Find where the given text appears and provide that cell's center as [X, Y] coordinate. 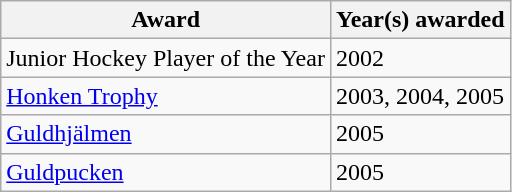
Guldpucken [166, 172]
2002 [420, 58]
Junior Hockey Player of the Year [166, 58]
Honken Trophy [166, 96]
Award [166, 20]
Year(s) awarded [420, 20]
Guldhjälmen [166, 134]
2003, 2004, 2005 [420, 96]
